Capture the cell that displays the provided text and extract its (X, Y) central coordinate. 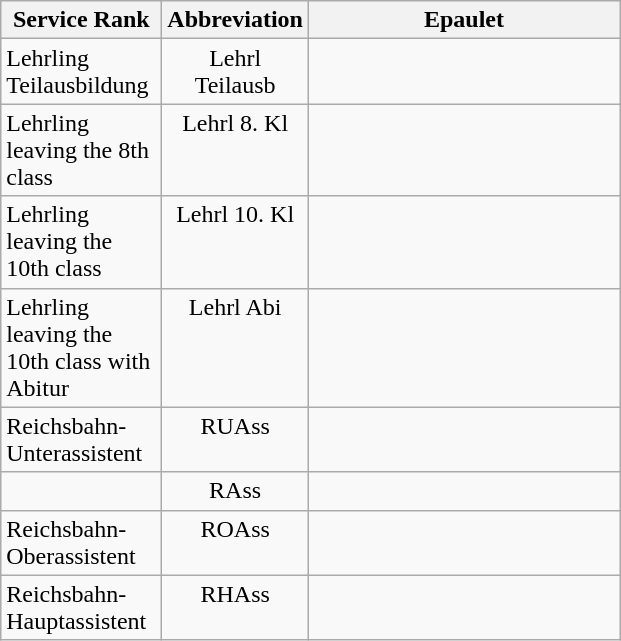
RHAss (236, 608)
Lehrl Teilausb (236, 72)
RUAss (236, 440)
ROAss (236, 542)
Lehrling leaving the 10th class (82, 242)
Lehrling leaving the 10th class with Abitur (82, 348)
RAss (236, 491)
Epaulet (464, 20)
Reichsbahn-Oberassistent (82, 542)
Lehrl 8. Kl (236, 150)
Reichsbahn-Unterassistent (82, 440)
Lehrl 10. Kl (236, 242)
Lehrl Abi (236, 348)
Reichsbahn-Hauptassistent (82, 608)
Abbreviation (236, 20)
Lehrling Teilausbildung (82, 72)
Lehrling leaving the 8th class (82, 150)
Service Rank (82, 20)
